Return (x, y) of the center of cell containing provided text 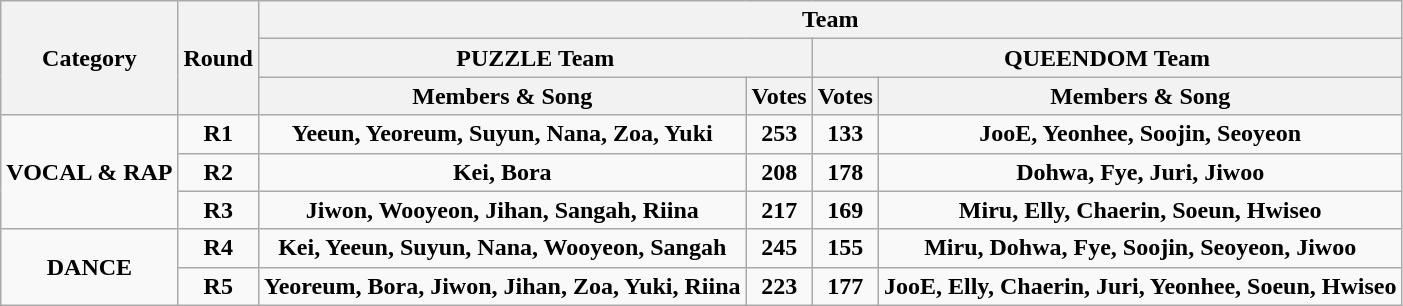
R1 (218, 134)
Yeeun, Yeoreum, Suyun, Nana, Zoa, Yuki (502, 134)
Dohwa, Fye, Juri, Jiwoo (1140, 172)
177 (845, 286)
JooE, Yeonhee, Soojin, Seoyeon (1140, 134)
245 (779, 248)
178 (845, 172)
Team (830, 20)
253 (779, 134)
JooE, Elly, Chaerin, Juri, Yeonhee, Soeun, Hwiseo (1140, 286)
217 (779, 210)
QUEENDOM Team (1107, 58)
208 (779, 172)
PUZZLE Team (535, 58)
133 (845, 134)
DANCE (90, 267)
Category (90, 58)
R3 (218, 210)
R2 (218, 172)
169 (845, 210)
VOCAL & RAP (90, 172)
Miru, Elly, Chaerin, Soeun, Hwiseo (1140, 210)
Yeoreum, Bora, Jiwon, Jihan, Zoa, Yuki, Riina (502, 286)
223 (779, 286)
R4 (218, 248)
155 (845, 248)
Round (218, 58)
Jiwon, Wooyeon, Jihan, Sangah, Riina (502, 210)
Kei, Yeeun, Suyun, Nana, Wooyeon, Sangah (502, 248)
R5 (218, 286)
Miru, Dohwa, Fye, Soojin, Seoyeon, Jiwoo (1140, 248)
Kei, Bora (502, 172)
